Pinpoint the cell where the given text exists, returning its (X, Y) midpoint coordinate. 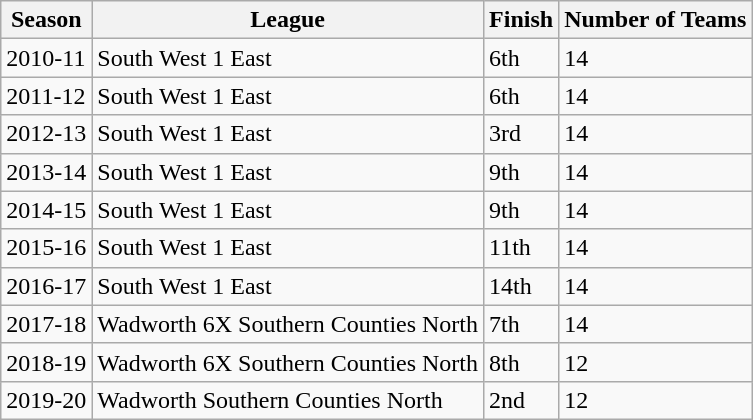
Finish (522, 20)
Season (46, 20)
2011-12 (46, 96)
2019-20 (46, 400)
11th (522, 248)
7th (522, 324)
2015-16 (46, 248)
2010-11 (46, 58)
League (288, 20)
8th (522, 362)
2014-15 (46, 210)
2nd (522, 400)
2017-18 (46, 324)
2013-14 (46, 172)
2016-17 (46, 286)
Wadworth Southern Counties North (288, 400)
Number of Teams (656, 20)
2012-13 (46, 134)
2018-19 (46, 362)
14th (522, 286)
3rd (522, 134)
